Output the (x, y) coordinate of the center of the cell containing the given text.  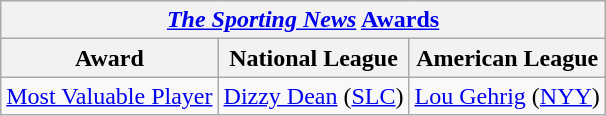
The Sporting News Awards (304, 20)
National League (314, 58)
Most Valuable Player (110, 96)
American League (507, 58)
Award (110, 58)
Dizzy Dean (SLC) (314, 96)
Lou Gehrig (NYY) (507, 96)
